Output the (X, Y) coordinate of the center of the cell containing the given text.  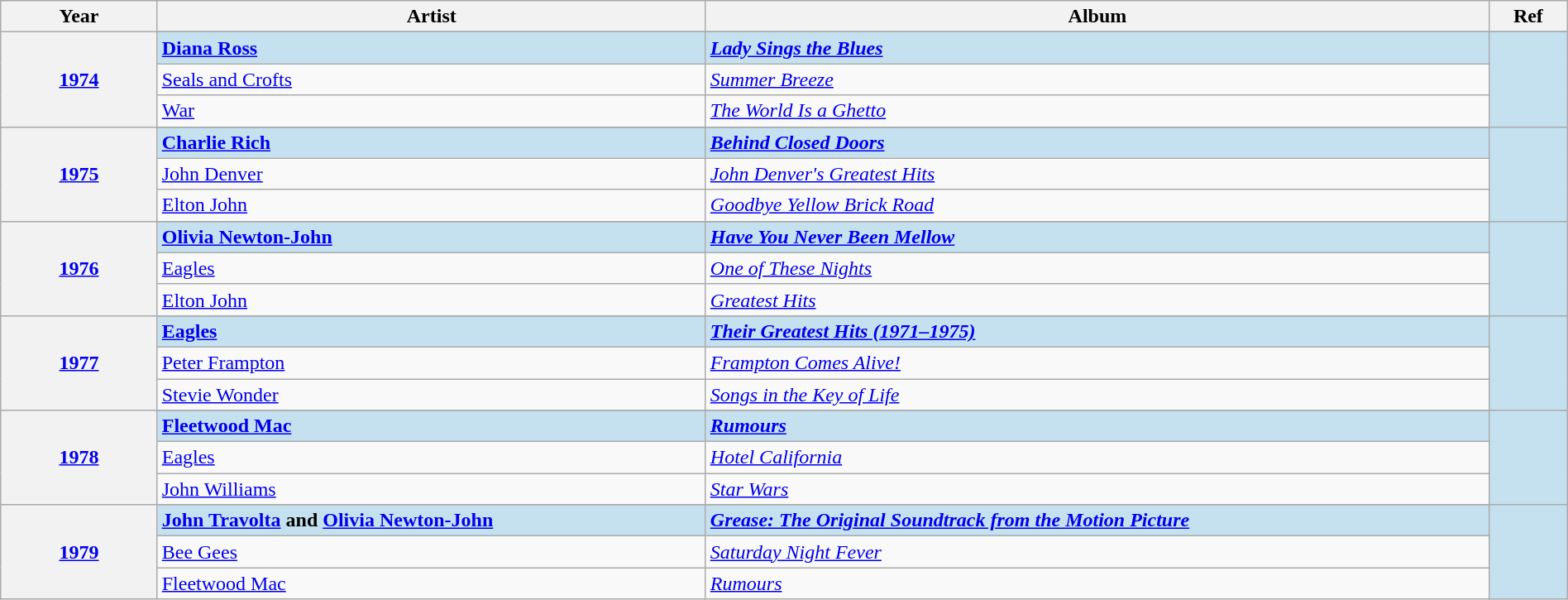
1975 (79, 174)
Hotel California (1097, 458)
Artist (432, 17)
Ref (1528, 17)
Greatest Hits (1097, 300)
Year (79, 17)
Stevie Wonder (432, 395)
Summer Breeze (1097, 79)
Bee Gees (432, 552)
Diana Ross (432, 48)
Saturday Night Fever (1097, 552)
Their Greatest Hits (1971–1975) (1097, 331)
Songs in the Key of Life (1097, 395)
Goodbye Yellow Brick Road (1097, 205)
1978 (79, 458)
Star Wars (1097, 489)
1974 (79, 79)
John Williams (432, 489)
Seals and Crofts (432, 79)
One of These Nights (1097, 268)
John Travolta and Olivia Newton-John (432, 521)
Lady Sings the Blues (1097, 48)
1977 (79, 362)
1976 (79, 268)
Behind Closed Doors (1097, 142)
1979 (79, 552)
John Denver's Greatest Hits (1097, 174)
Olivia Newton-John (432, 237)
Have You Never Been Mellow (1097, 237)
Charlie Rich (432, 142)
Grease: The Original Soundtrack from the Motion Picture (1097, 521)
Peter Frampton (432, 362)
Album (1097, 17)
Frampton Comes Alive! (1097, 362)
The World Is a Ghetto (1097, 111)
John Denver (432, 174)
War (432, 111)
